Capture the cell that displays the provided text and extract its [X, Y] central coordinate. 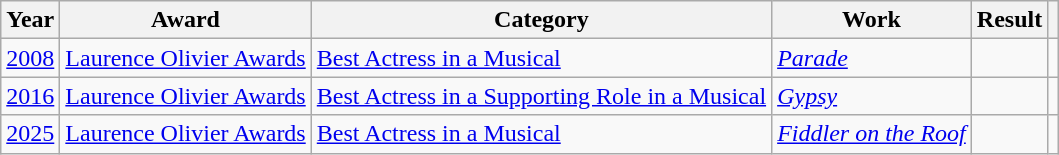
Category [541, 20]
Award [186, 20]
Work [872, 20]
2025 [30, 134]
Parade [872, 58]
Gypsy [872, 96]
2016 [30, 96]
Fiddler on the Roof [872, 134]
2008 [30, 58]
Result [1009, 20]
Best Actress in a Supporting Role in a Musical [541, 96]
Year [30, 20]
